For the text-containing cell, return its midpoint in [x, y] coordinate format. 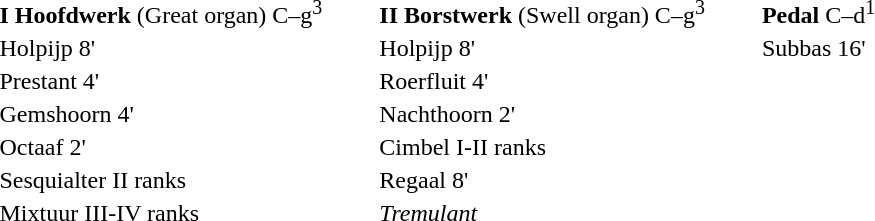
Cimbel I-II ranks [542, 147]
Regaal 8' [542, 180]
Holpijp 8' [542, 48]
Roerfluit 4' [542, 81]
Nachthoorn 2' [542, 114]
